Return the [X, Y] coordinate for the center point of the cell that contains the specified text.  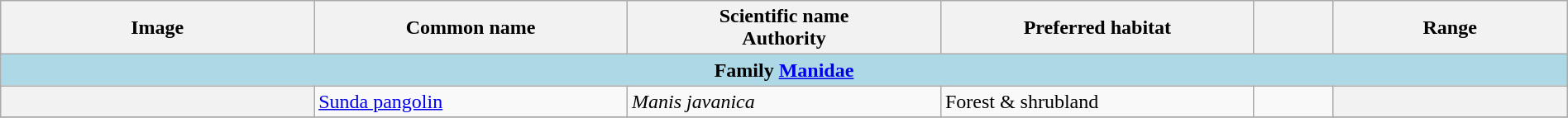
Range [1450, 28]
Sunda pangolin [471, 101]
Forest & shrubland [1097, 101]
Scientific nameAuthority [784, 28]
Manis javanica [784, 101]
Family Manidae [784, 70]
Common name [471, 28]
Preferred habitat [1097, 28]
Image [157, 28]
